Extract the [X, Y] coordinate from the center of the cell holding the provided text.  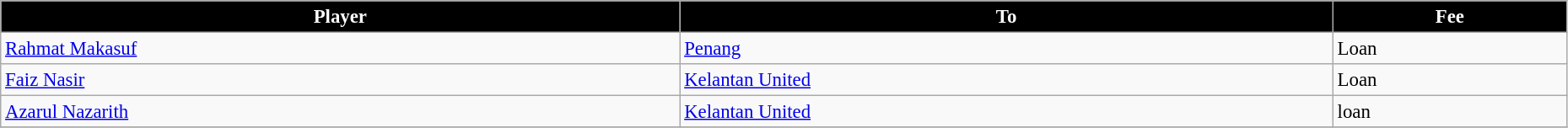
To [1006, 17]
Fee [1449, 17]
Player [341, 17]
Azarul Nazarith [341, 112]
Rahmat Makasuf [341, 49]
loan [1449, 112]
Penang [1006, 49]
Faiz Nasir [341, 80]
